Extract the (X, Y) coordinate from the center of the cell holding the provided text.  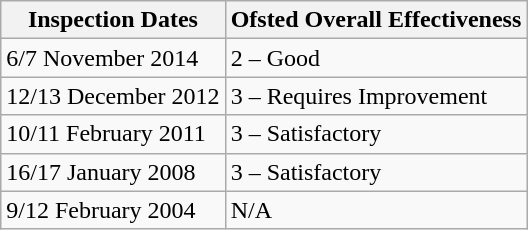
6/7 November 2014 (113, 58)
10/11 February 2011 (113, 134)
16/17 January 2008 (113, 172)
3 – Requires Improvement (376, 96)
N/A (376, 210)
12/13 December 2012 (113, 96)
9/12 February 2004 (113, 210)
Ofsted Overall Effectiveness (376, 20)
Inspection Dates (113, 20)
2 – Good (376, 58)
